From the cell containing the given text, extract its center point as [x, y] coordinate. 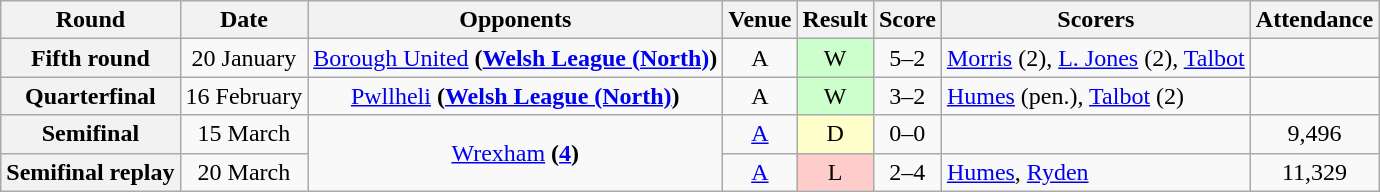
L [835, 172]
20 January [244, 58]
2–4 [907, 172]
Humes, Ryden [1096, 172]
Venue [760, 20]
D [835, 134]
Score [907, 20]
Humes (pen.), Talbot (2) [1096, 96]
Wrexham (4) [516, 153]
5–2 [907, 58]
Attendance [1314, 20]
Quarterfinal [90, 96]
20 March [244, 172]
Morris (2), L. Jones (2), Talbot [1096, 58]
Pwllheli (Welsh League (North)) [516, 96]
11,329 [1314, 172]
Scorers [1096, 20]
Semifinal [90, 134]
3–2 [907, 96]
Fifth round [90, 58]
Round [90, 20]
Borough United (Welsh League (North)) [516, 58]
9,496 [1314, 134]
Date [244, 20]
16 February [244, 96]
0–0 [907, 134]
15 March [244, 134]
Result [835, 20]
Semifinal replay [90, 172]
Opponents [516, 20]
